Output the (X, Y) coordinate of the center of the cell containing the given text.  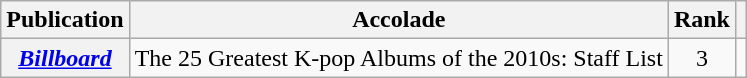
Rank (702, 20)
Accolade (398, 20)
3 (702, 58)
Billboard (65, 58)
Publication (65, 20)
The 25 Greatest K-pop Albums of the 2010s: Staff List (398, 58)
